Return (x, y) of the center of cell containing provided text 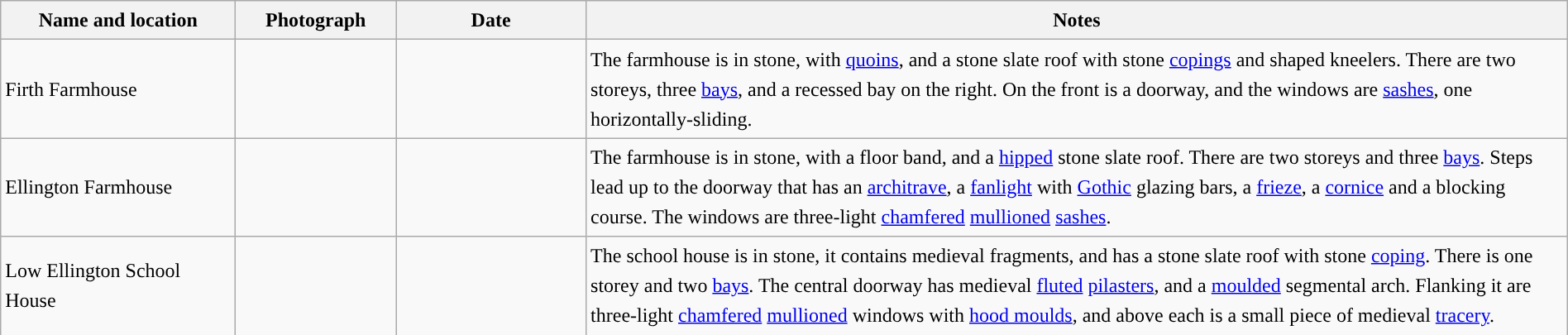
Name and location (118, 20)
Notes (1077, 20)
Low Ellington School House (118, 286)
Ellington Farmhouse (118, 187)
Firth Farmhouse (118, 89)
Date (491, 20)
Photograph (316, 20)
